For the text-containing cell, return its midpoint in (X, Y) coordinate format. 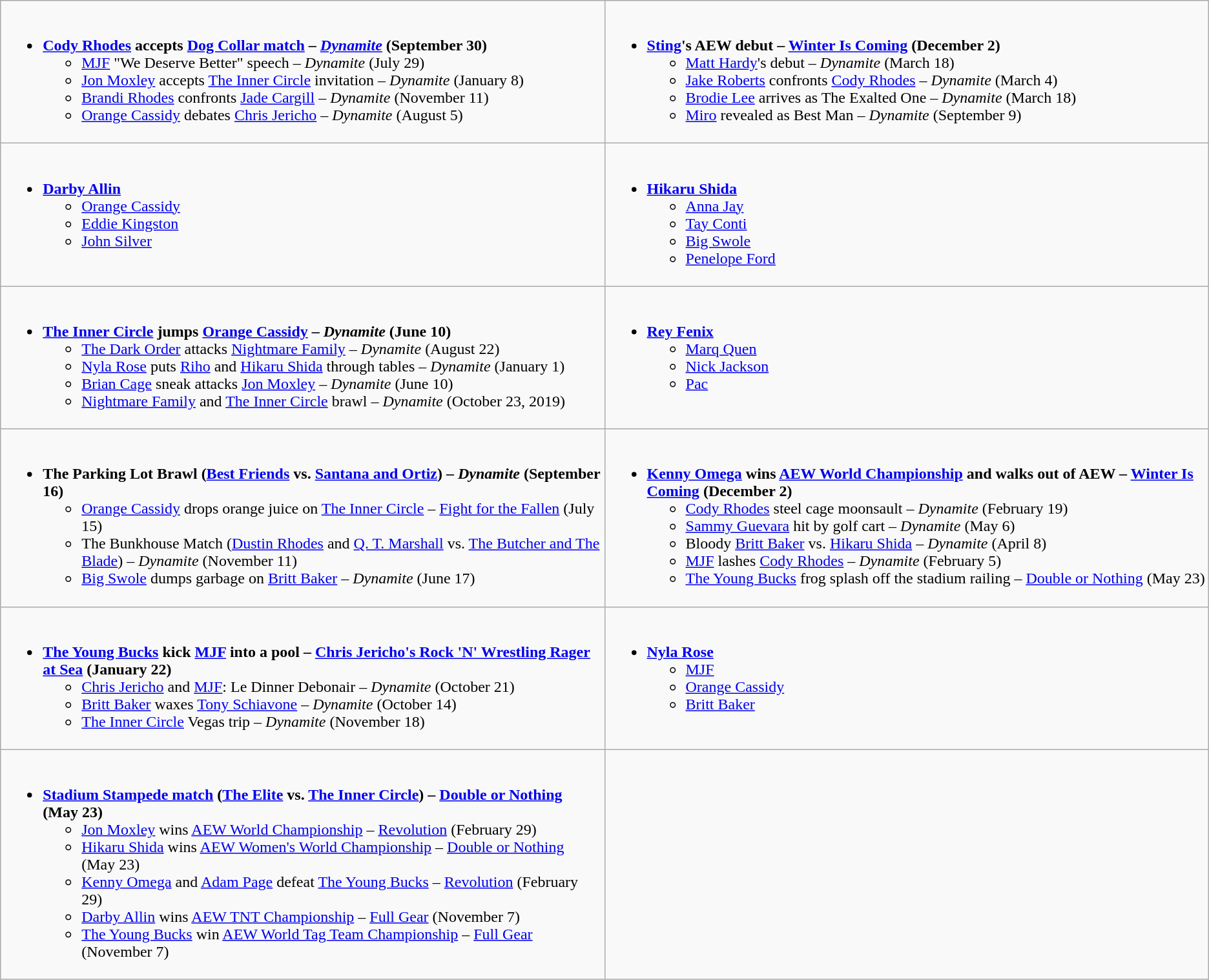
Darby AllinOrange CassidyEddie KingstonJohn Silver (302, 214)
Rey FenixMarq QuenNick JacksonPac (907, 358)
Hikaru ShidaAnna JayTay ContiBig SwolePenelope Ford (907, 214)
Nyla RoseMJFOrange CassidyBritt Baker (907, 678)
